Return [x, y] of the center of cell containing provided text 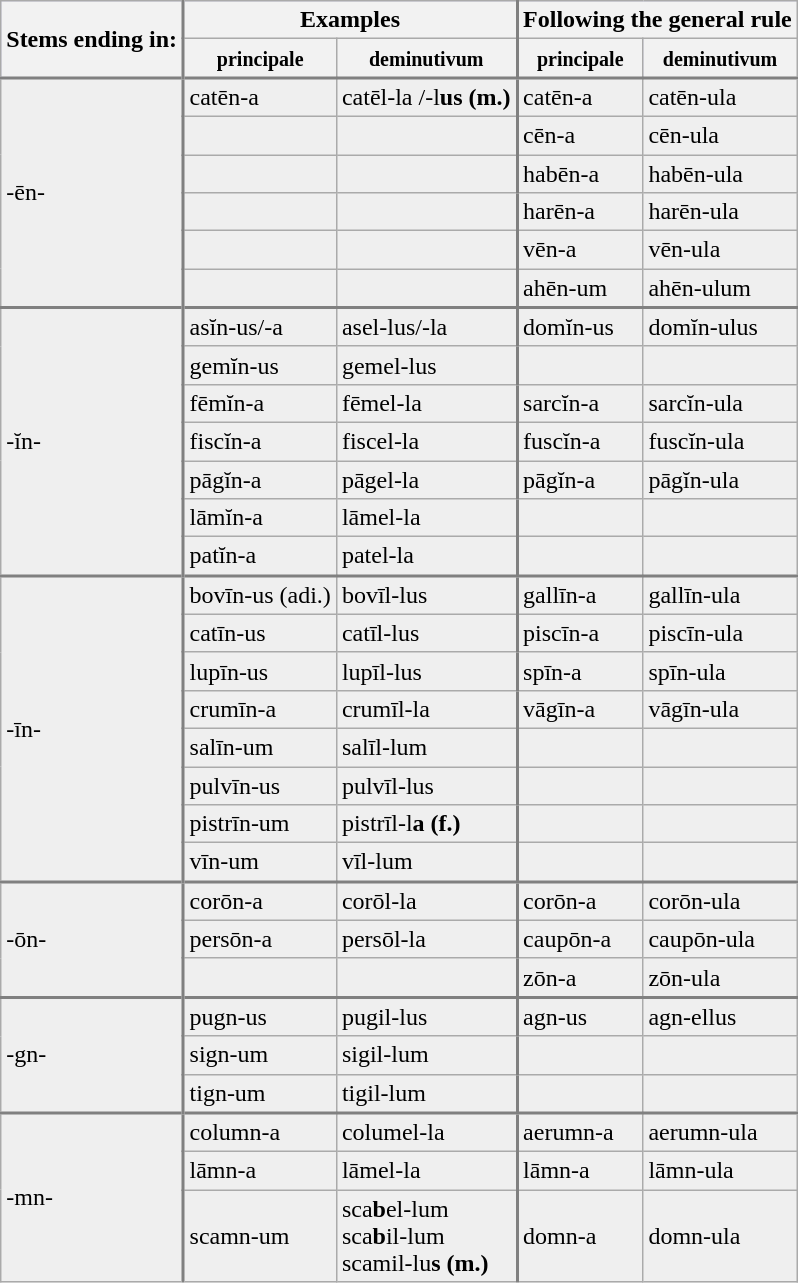
sign-um [260, 1055]
domĭn-us [580, 328]
-ēn- [92, 193]
lupīn-us [260, 671]
Examples [350, 20]
pāgĭn-ula [720, 479]
pugn-us [260, 1016]
asel-lus/-la [426, 328]
pāgel-la [426, 479]
spīn-a [580, 671]
pistrīn-um [260, 824]
sarcĭn-ula [720, 403]
-īn- [92, 728]
agn-us [580, 1016]
salīl-lum [426, 747]
vīl-lum [426, 862]
gemĭn-us [260, 365]
salīn-um [260, 747]
vāgīn-a [580, 709]
catēn-ula [720, 98]
pugil-lus [426, 1016]
vīn-um [260, 862]
column-a [260, 1132]
-gn- [92, 1055]
crumīn-a [260, 709]
vēn-ula [720, 250]
agn-ellus [720, 1016]
pulvīn-us [260, 785]
fēmĭn-a [260, 403]
Stems ending in: [92, 40]
aerumn-ula [720, 1132]
gemel-lus [426, 365]
harēn-a [580, 212]
corōl-la [426, 900]
fuscĭn-ula [720, 441]
sigil-lum [426, 1055]
domn-ula [720, 1236]
gallīn-ula [720, 594]
lāmn-ula [720, 1171]
-ĭn- [92, 442]
columel-la [426, 1132]
fiscel-la [426, 441]
piscīn-ula [720, 633]
caupōn-ula [720, 939]
aerumn-a [580, 1132]
persōl-la [426, 939]
pistrīl-la (f.) [426, 824]
corōn-ula [720, 900]
bovīn-us (adi.) [260, 594]
crumīl-la [426, 709]
bovīl-lus [426, 594]
persōn-a [260, 939]
pulvīl-lus [426, 785]
fiscĭn-a [260, 441]
patel-la [426, 556]
fēmel-la [426, 403]
habēn-ula [720, 173]
Following the general rule [657, 20]
habēn-a [580, 173]
ahēn-ulum [720, 288]
catīn-us [260, 633]
spīn-ula [720, 671]
lupīl-lus [426, 671]
tign-um [260, 1094]
tigil-lum [426, 1094]
vāgīn-ula [720, 709]
catēl-la /-lus (m.) [426, 98]
caupōn-a [580, 939]
scabel-lumscabil-lumscamil-lus (m.) [426, 1236]
piscīn-a [580, 633]
patĭn-a [260, 556]
catīl-lus [426, 633]
zōn-a [580, 978]
fuscĭn-a [580, 441]
vēn-a [580, 250]
-ōn- [92, 939]
scamn-um [260, 1236]
harēn-ula [720, 212]
zōn-ula [720, 978]
asĭn-us/-a [260, 328]
sarcĭn-a [580, 403]
domn-a [580, 1236]
cēn-a [580, 135]
ahēn-um [580, 288]
lāmĭn-a [260, 518]
gallīn-a [580, 594]
-mn- [92, 1198]
domĭn-ulus [720, 328]
cēn-ula [720, 135]
